For the text-containing cell, return its midpoint in (x, y) coordinate format. 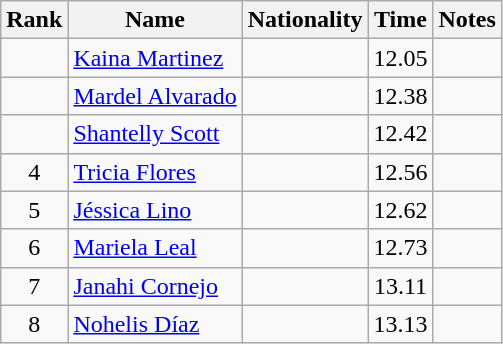
Jéssica Lino (155, 210)
Mardel Alvarado (155, 96)
4 (34, 172)
Janahi Cornejo (155, 286)
Rank (34, 20)
12.73 (400, 248)
Nationality (305, 20)
5 (34, 210)
Name (155, 20)
13.11 (400, 286)
12.38 (400, 96)
Tricia Flores (155, 172)
13.13 (400, 324)
Mariela Leal (155, 248)
12.56 (400, 172)
Notes (467, 20)
7 (34, 286)
Time (400, 20)
12.05 (400, 58)
8 (34, 324)
12.62 (400, 210)
Nohelis Díaz (155, 324)
Kaina Martinez (155, 58)
12.42 (400, 134)
6 (34, 248)
Shantelly Scott (155, 134)
